Output the (X, Y) coordinate of the center of the cell containing the given text.  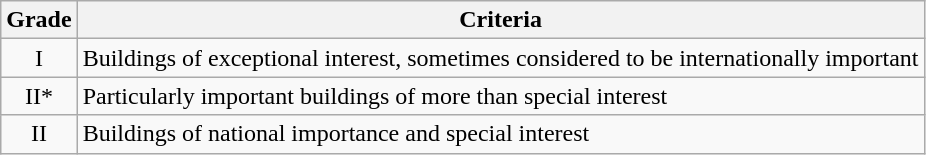
II (39, 134)
Grade (39, 20)
II* (39, 96)
I (39, 58)
Criteria (500, 20)
Particularly important buildings of more than special interest (500, 96)
Buildings of national importance and special interest (500, 134)
Buildings of exceptional interest, sometimes considered to be internationally important (500, 58)
